From the cell containing the given text, extract its center point as (X, Y) coordinate. 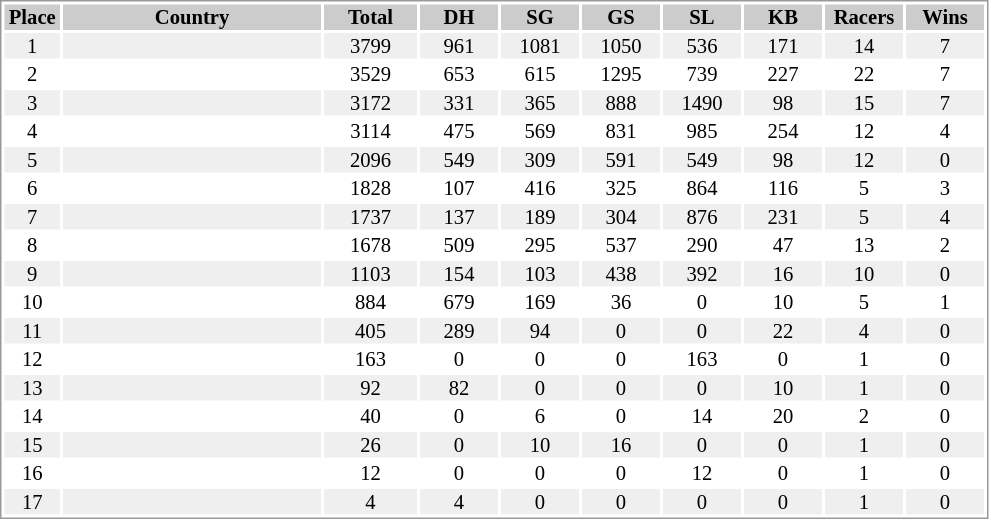
82 (459, 388)
1295 (621, 75)
189 (540, 217)
331 (459, 103)
GS (621, 17)
615 (540, 75)
227 (783, 75)
509 (459, 245)
679 (459, 303)
569 (540, 131)
416 (540, 189)
KB (783, 17)
1828 (370, 189)
Country (192, 17)
2096 (370, 160)
36 (621, 303)
1490 (702, 103)
DH (459, 17)
290 (702, 245)
536 (702, 46)
Wins (945, 17)
289 (459, 331)
11 (32, 331)
325 (621, 189)
304 (621, 217)
295 (540, 245)
405 (370, 331)
1103 (370, 274)
107 (459, 189)
SL (702, 17)
884 (370, 303)
831 (621, 131)
26 (370, 445)
20 (783, 417)
9 (32, 274)
1737 (370, 217)
47 (783, 245)
3114 (370, 131)
876 (702, 217)
3529 (370, 75)
591 (621, 160)
103 (540, 274)
169 (540, 303)
94 (540, 331)
Total (370, 17)
116 (783, 189)
254 (783, 131)
3799 (370, 46)
3172 (370, 103)
8 (32, 245)
653 (459, 75)
Racers (864, 17)
171 (783, 46)
231 (783, 217)
537 (621, 245)
739 (702, 75)
1050 (621, 46)
985 (702, 131)
438 (621, 274)
475 (459, 131)
864 (702, 189)
392 (702, 274)
888 (621, 103)
17 (32, 502)
154 (459, 274)
961 (459, 46)
Place (32, 17)
365 (540, 103)
137 (459, 217)
SG (540, 17)
1081 (540, 46)
309 (540, 160)
1678 (370, 245)
40 (370, 417)
92 (370, 388)
